Return the (X, Y) coordinate for the center point of the cell that contains the specified text.  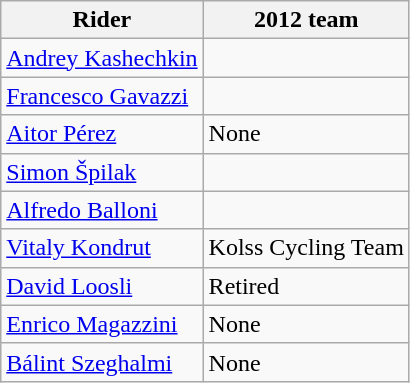
Aitor Pérez (102, 134)
Bálint Szeghalmi (102, 362)
Retired (306, 286)
2012 team (306, 20)
Alfredo Balloni (102, 210)
David Loosli (102, 286)
Enrico Magazzini (102, 324)
Rider (102, 20)
Francesco Gavazzi (102, 96)
Simon Špilak (102, 172)
Kolss Cycling Team (306, 248)
Andrey Kashechkin (102, 58)
Vitaly Kondrut (102, 248)
